Find where the given text appears and provide that cell's center as [x, y] coordinate. 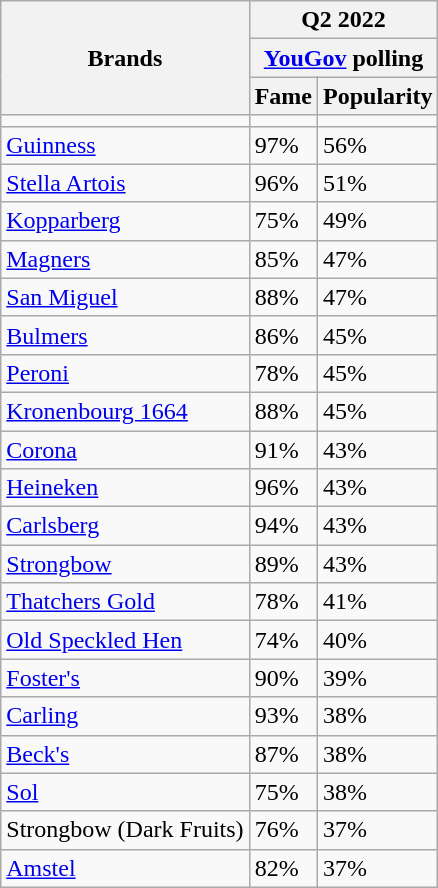
San Miguel [125, 297]
Corona [125, 449]
82% [283, 868]
Stella Artois [125, 183]
90% [283, 678]
Amstel [125, 868]
76% [283, 830]
94% [283, 526]
Bulmers [125, 335]
89% [283, 564]
Foster's [125, 678]
40% [378, 640]
49% [378, 221]
Kronenbourg 1664 [125, 411]
74% [283, 640]
Sol [125, 792]
Beck's [125, 754]
Magners [125, 259]
86% [283, 335]
87% [283, 754]
51% [378, 183]
Heineken [125, 488]
Kopparberg [125, 221]
Carling [125, 716]
85% [283, 259]
93% [283, 716]
YouGov polling [344, 58]
91% [283, 449]
41% [378, 602]
Peroni [125, 373]
39% [378, 678]
Fame [283, 96]
Strongbow [125, 564]
Old Speckled Hen [125, 640]
Guinness [125, 145]
Strongbow (Dark Fruits) [125, 830]
Thatchers Gold [125, 602]
56% [378, 145]
Popularity [378, 96]
Q2 2022 [344, 20]
97% [283, 145]
Brands [125, 58]
Carlsberg [125, 526]
